Provide the [x, y] coordinate of the cell's center where the given text is located.  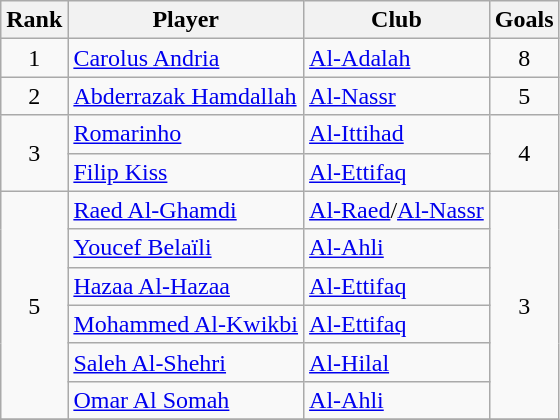
Youcef Belaïli [186, 248]
Al-Ittihad [397, 134]
Raed Al-Ghamdi [186, 210]
Filip Kiss [186, 172]
Rank [34, 20]
Al-Hilal [397, 362]
Mohammed Al-Kwikbi [186, 324]
2 [34, 96]
Al-Nassr [397, 96]
Player [186, 20]
Abderrazak Hamdallah [186, 96]
8 [524, 58]
Al-Raed/Al-Nassr [397, 210]
Al-Adalah [397, 58]
1 [34, 58]
Omar Al Somah [186, 400]
Club [397, 20]
Saleh Al-Shehri [186, 362]
Hazaa Al-Hazaa [186, 286]
4 [524, 153]
Romarinho [186, 134]
Goals [524, 20]
Carolus Andria [186, 58]
